Return (x, y) of the center of cell containing provided text 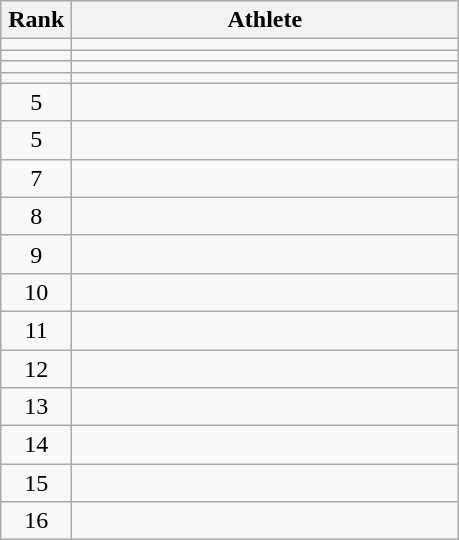
16 (36, 521)
14 (36, 445)
10 (36, 292)
12 (36, 369)
8 (36, 216)
Athlete (265, 20)
13 (36, 407)
Rank (36, 20)
9 (36, 254)
11 (36, 330)
15 (36, 483)
7 (36, 178)
